Locate the cell with the specified text and output its [X, Y] center coordinate. 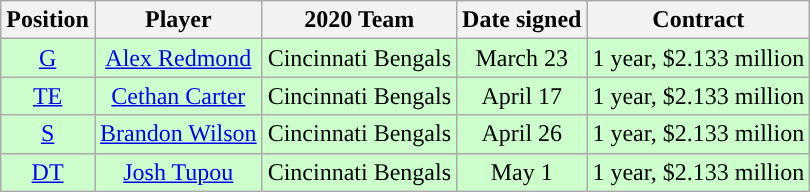
DT [48, 172]
May 1 [522, 172]
Josh Tupou [178, 172]
Date signed [522, 20]
April 17 [522, 96]
Cethan Carter [178, 96]
2020 Team [359, 20]
April 26 [522, 134]
Player [178, 20]
Contract [698, 20]
TE [48, 96]
Alex Redmond [178, 58]
S [48, 134]
G [48, 58]
Brandon Wilson [178, 134]
March 23 [522, 58]
Position [48, 20]
